Detect which cell encompasses the target text, then output its [X, Y] center coordinate. 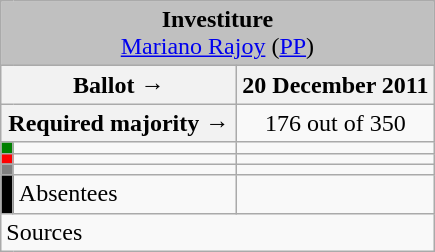
20 December 2011 [336, 85]
InvestitureMariano Rajoy (PP) [218, 34]
Required majority → [119, 123]
Ballot → [119, 85]
Absentees [125, 194]
176 out of 350 [336, 123]
Sources [218, 232]
